Capture the cell that displays the provided text and extract its (X, Y) central coordinate. 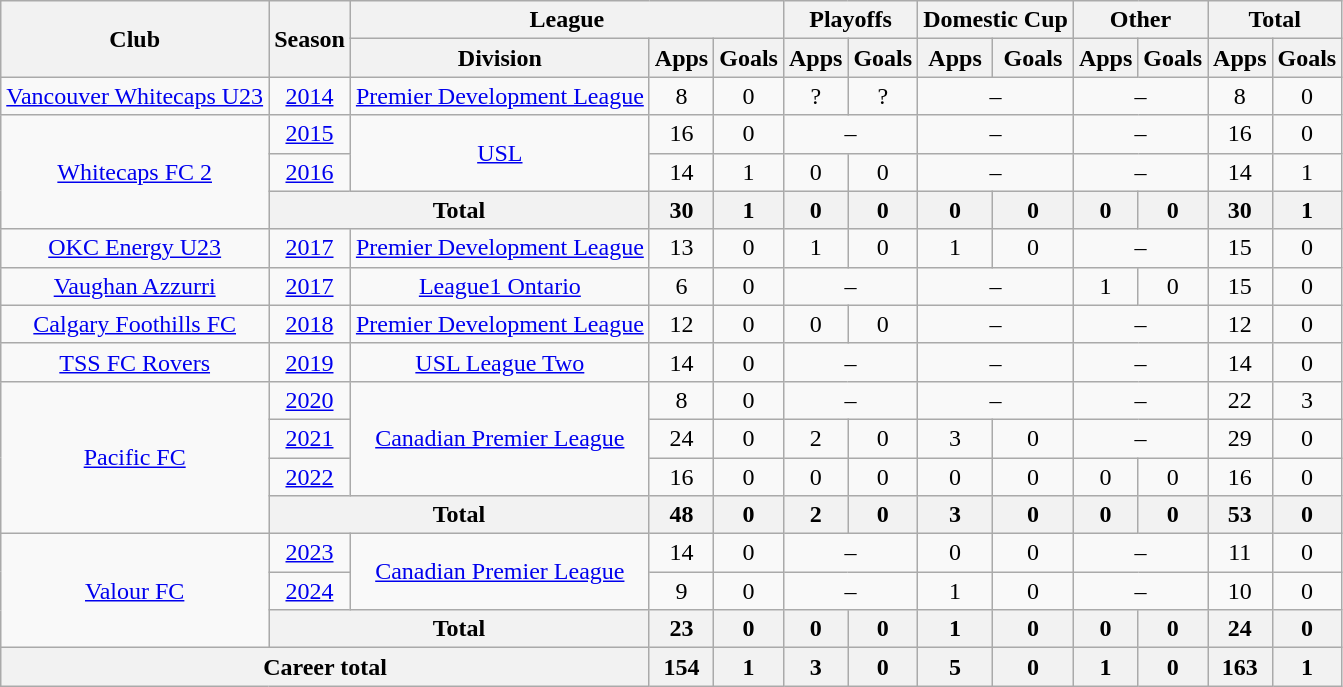
Domestic Cup (996, 20)
Playoffs (850, 20)
Career total (326, 667)
163 (1240, 667)
53 (1240, 515)
2018 (310, 324)
10 (1240, 591)
9 (681, 591)
USL (500, 153)
2014 (310, 96)
Other (1140, 20)
Calgary Foothills FC (135, 324)
5 (956, 667)
2023 (310, 553)
Whitecaps FC 2 (135, 172)
13 (681, 248)
6 (681, 286)
2016 (310, 172)
29 (1240, 438)
2022 (310, 477)
USL League Two (500, 362)
Vaughan Azzurri (135, 286)
2021 (310, 438)
League (566, 20)
2015 (310, 134)
154 (681, 667)
Vancouver Whitecaps U23 (135, 96)
Club (135, 39)
22 (1240, 400)
11 (1240, 553)
48 (681, 515)
2024 (310, 591)
23 (681, 629)
2020 (310, 400)
OKC Energy U23 (135, 248)
Division (500, 58)
Valour FC (135, 591)
Pacific FC (135, 457)
Season (310, 39)
2019 (310, 362)
League1 Ontario (500, 286)
TSS FC Rovers (135, 362)
